Return the [X, Y] coordinate for the center point of the cell that contains the specified text.  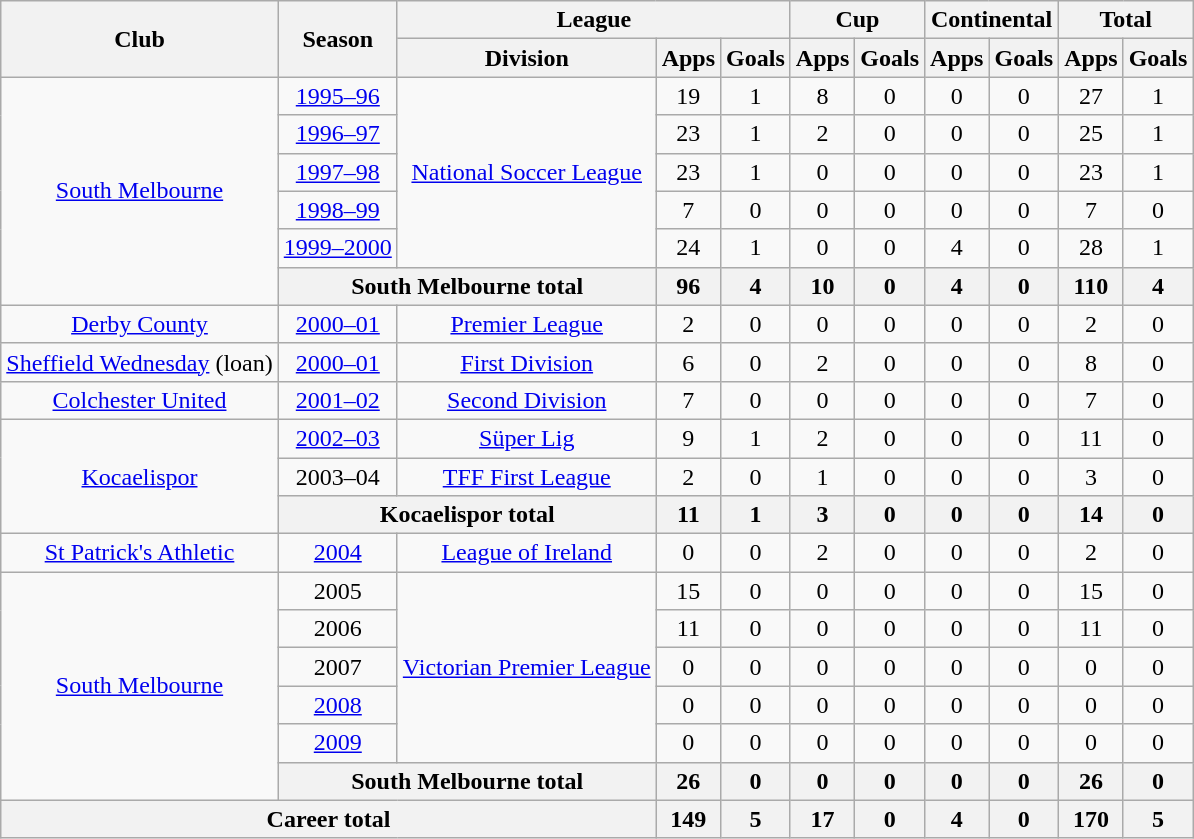
25 [1091, 134]
1996–97 [338, 134]
Kocaelispor total [467, 515]
Career total [328, 819]
Cup [857, 20]
10 [822, 286]
Derby County [140, 324]
TFF First League [526, 477]
2007 [338, 667]
17 [822, 819]
96 [688, 286]
Premier League [526, 324]
National Soccer League [526, 172]
2009 [338, 743]
First Division [526, 362]
Second Division [526, 400]
1999–2000 [338, 248]
6 [688, 362]
27 [1091, 96]
19 [688, 96]
2002–03 [338, 438]
Club [140, 39]
Victorian Premier League [526, 667]
28 [1091, 248]
Division [526, 58]
2008 [338, 705]
1997–98 [338, 172]
1995–96 [338, 96]
Kocaelispor [140, 476]
League of Ireland [526, 553]
Continental [992, 20]
Season [338, 39]
2005 [338, 591]
1998–99 [338, 210]
149 [688, 819]
Colchester United [140, 400]
2003–04 [338, 477]
2004 [338, 553]
24 [688, 248]
110 [1091, 286]
2001–02 [338, 400]
9 [688, 438]
St Patrick's Athletic [140, 553]
2006 [338, 629]
14 [1091, 515]
League [594, 20]
Total [1126, 20]
Sheffield Wednesday (loan) [140, 362]
Süper Lig [526, 438]
170 [1091, 819]
